Search for the cell housing the specified text and yield its [x, y] center coordinate. 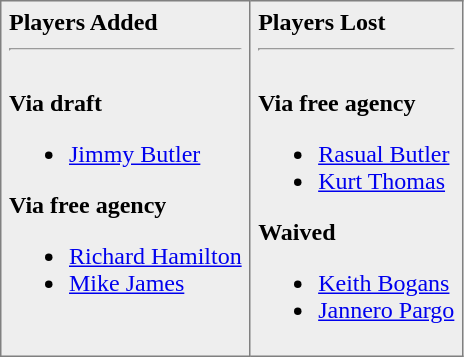
Players Added Via draftJimmy ButlerVia free agencyRichard HamiltonMike James [126, 179]
Players Lost Via free agencyRasual ButlerKurt ThomasWaivedKeith BogansJannero Pargo [356, 179]
